Capture the cell that displays the provided text and extract its (x, y) central coordinate. 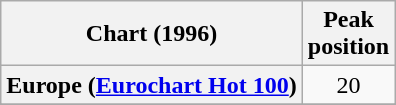
Europe (Eurochart Hot 100) (152, 85)
20 (348, 85)
Peakposition (348, 34)
Chart (1996) (152, 34)
